Find where the given text appears and provide that cell's center as (x, y) coordinate. 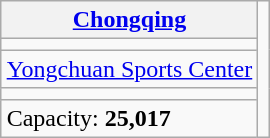
Chongqing (130, 20)
Capacity: 25,017 (130, 118)
Yongchuan Sports Center (130, 69)
